Find where the given text appears and provide that cell's center as [x, y] coordinate. 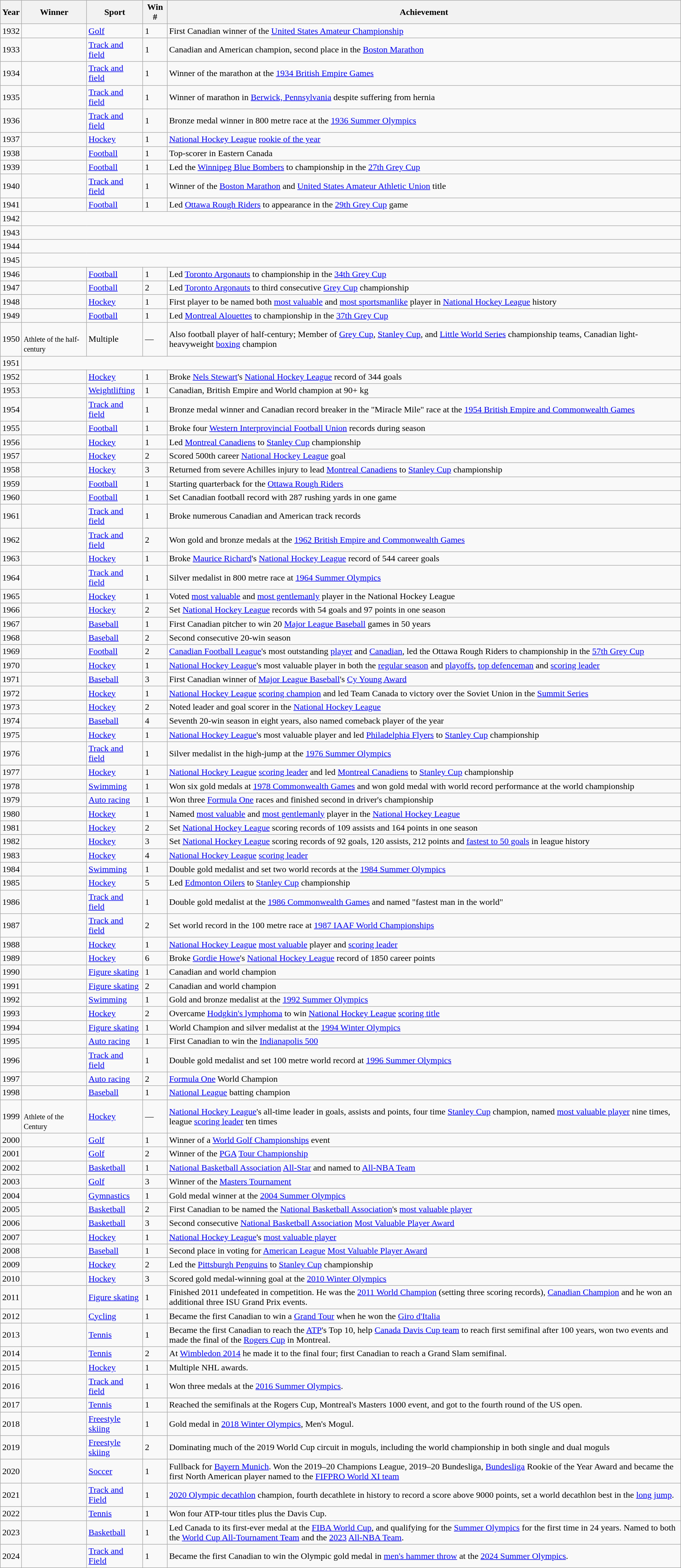
Reached the semifinals at the Rogers Cup, Montreal's Masters 1000 event, and got to the fourth round of the US open. [424, 1405]
Top-scorer in Eastern Canada [424, 153]
2008 [11, 1251]
5 [155, 883]
Set world record in the 100 metre race at 1987 IAAF World Championships [424, 925]
1948 [11, 302]
1953 [11, 391]
Multiple [115, 339]
1983 [11, 855]
1975 [11, 735]
1934 [11, 74]
Broke Nels Stewart's National Hockey League record of 344 goals [424, 377]
Winner of the Masters Tournament [424, 1181]
1972 [11, 693]
1944 [11, 246]
1946 [11, 274]
1932 [11, 31]
Canadian and American champion, second place in the Boston Marathon [424, 50]
1965 [11, 596]
First Canadian winner of the United States Amateur Championship [424, 31]
Athlete of the Century [54, 1116]
Bronze medal winner in 800 metre race at the 1936 Summer Olympics [424, 121]
Overcame Hodgkin's lymphoma to win National Hockey League scoring title [424, 1014]
National Hockey League scoring champion and led Team Canada to victory over the Soviet Union in the Summit Series [424, 693]
2018 [11, 1424]
Soccer [115, 1471]
Seventh 20-win season in eight years, also named comeback player of the year [424, 721]
Won four ATP-tour titles plus the Davis Cup. [424, 1513]
Formula One World Champion [424, 1079]
Led Edmonton Oilers to Stanley Cup championship [424, 883]
1999 [11, 1116]
1971 [11, 679]
Silver medalist in 800 metre race at 1964 Summer Olympics [424, 577]
Cycling [115, 1316]
National Basketball Association All-Star and named to All-NBA Team [424, 1168]
First player to be named both most valuable and most sportsmanlike player in National Hockey League history [424, 302]
Voted most valuable and most gentlemanly player in the National Hockey League [424, 596]
2010 [11, 1279]
Broke four Western Interprovincial Football Union records during season [424, 428]
National Hockey League scoring leader and led Montreal Canadiens to Stanley Cup championship [424, 772]
2024 [11, 1556]
1984 [11, 869]
1935 [11, 97]
1960 [11, 498]
Broke Maurice Richard's National Hockey League record of 544 career goals [424, 559]
2001 [11, 1154]
Winner of marathon in Berwick, Pennsylvania despite suffering from hernia [424, 97]
National Hockey League scoring leader [424, 855]
1936 [11, 121]
Gold medal in 2018 Winter Olympics, Men's Mogul. [424, 1424]
1956 [11, 442]
Year [11, 12]
Led the Winnipeg Blue Bombers to championship in the 27th Grey Cup [424, 167]
1939 [11, 167]
1959 [11, 484]
World Champion and silver medalist at the 1994 Winter Olympics [424, 1027]
6 [155, 958]
1964 [11, 577]
1991 [11, 986]
Silver medalist in the high-jump at the 1976 Summer Olympics [424, 753]
Sport [115, 12]
First Canadian to be named the National Basketball Association's most valuable player [424, 1209]
1988 [11, 944]
1933 [11, 50]
Gold medal winner at the 2004 Summer Olympics [424, 1195]
1951 [11, 363]
2022 [11, 1513]
2007 [11, 1237]
2009 [11, 1265]
National Hockey League's most valuable player and led Philadelphia Flyers to Stanley Cup championship [424, 735]
1978 [11, 786]
2005 [11, 1209]
1993 [11, 1014]
1941 [11, 205]
1957 [11, 456]
Athlete of the half-century [54, 339]
1969 [11, 652]
1995 [11, 1041]
2019 [11, 1447]
1990 [11, 972]
1996 [11, 1060]
Led Montreal Alouettes to championship in the 37th Grey Cup [424, 316]
1950 [11, 339]
1961 [11, 516]
National Hockey League's most valuable player [424, 1237]
2020 [11, 1471]
1958 [11, 470]
1949 [11, 316]
Scored 500th career National Hockey League goal [424, 456]
1967 [11, 624]
First Canadian winner of Major League Baseball's Cy Young Award [424, 679]
2000 [11, 1140]
Led the Pittsburgh Penguins to Stanley Cup championship [424, 1265]
Broke Gordie Howe's National Hockey League record of 1850 career points [424, 958]
Double gold medalist and set 100 metre world record at 1996 Summer Olympics [424, 1060]
Named most valuable and most gentlemanly player in the National Hockey League [424, 814]
2006 [11, 1223]
2020 Olympic decathlon champion, fourth decathlete in history to record a score above 9000 points, set a world decathlon best in the long jump. [424, 1494]
1970 [11, 665]
Led Montreal Canadiens to Stanley Cup championship [424, 442]
1952 [11, 377]
Winner of the PGA Tour Championship [424, 1154]
1981 [11, 828]
2004 [11, 1195]
1997 [11, 1079]
Gold and bronze medalist at the 1992 Summer Olympics [424, 1000]
Set National Hockey League scoring records of 109 assists and 164 points in one season [424, 828]
1947 [11, 288]
Winner of the marathon at the 1934 British Empire Games [424, 74]
1987 [11, 925]
2013 [11, 1335]
1962 [11, 540]
Won three Formula One races and finished second in driver's championship [424, 800]
1977 [11, 772]
1982 [11, 842]
Broke numerous Canadian and American track records [424, 516]
1966 [11, 610]
1980 [11, 814]
Double gold medalist and set two world records at the 1984 Summer Olympics [424, 869]
1942 [11, 218]
Set National Hockey League records with 54 goals and 97 points in one season [424, 610]
1945 [11, 260]
Bronze medal winner and Canadian record breaker in the "Miracle Mile" race at the 1954 British Empire and Commonwealth Games [424, 409]
Led Toronto Argonauts to third consecutive Grey Cup championship [424, 288]
Winner of a World Golf Championships event [424, 1140]
First Canadian to win the Indianapolis 500 [424, 1041]
Second consecutive 20-win season [424, 638]
2021 [11, 1494]
1994 [11, 1027]
1986 [11, 902]
Multiple NHL awards. [424, 1367]
Canadian Football League's most outstanding player and Canadian, led the Ottawa Rough Riders to championship in the 57th Grey Cup [424, 652]
1954 [11, 409]
Second consecutive National Basketball Association Most Valuable Player Award [424, 1223]
Canadian, British Empire and World champion at 90+ kg [424, 391]
2016 [11, 1386]
1955 [11, 428]
1963 [11, 559]
1968 [11, 638]
Winner of the Boston Marathon and United States Amateur Athletic Union title [424, 186]
1976 [11, 753]
Won three medals at the 2016 Summer Olympics. [424, 1386]
Weightlifting [115, 391]
Winner [54, 12]
Achievement [424, 12]
National Hockey League rookie of the year [424, 139]
Led Ottawa Rough Riders to appearance in the 29th Grey Cup game [424, 205]
1938 [11, 153]
Dominating much of the 2019 World Cup circuit in moguls, including the world championship in both single and dual moguls [424, 1447]
2017 [11, 1405]
1974 [11, 721]
Win # [155, 12]
1989 [11, 958]
Won six gold medals at 1978 Commonwealth Games and won gold medal with world record performance at the world championship [424, 786]
Noted leader and goal scorer in the National Hockey League [424, 707]
1973 [11, 707]
Led Toronto Argonauts to championship in the 34th Grey Cup [424, 274]
National Hockey League most valuable player and scoring leader [424, 944]
Double gold medalist at the 1986 Commonwealth Games and named "fastest man in the world" [424, 902]
1985 [11, 883]
1998 [11, 1093]
1992 [11, 1000]
Scored gold medal-winning goal at the 2010 Winter Olympics [424, 1279]
Became the first Canadian to win the Olympic gold medal in men's hammer throw at the 2024 Summer Olympics. [424, 1556]
Returned from severe Achilles injury to lead Montreal Canadiens to Stanley Cup championship [424, 470]
1940 [11, 186]
Won gold and bronze medals at the 1962 British Empire and Commonwealth Games [424, 540]
At Wimbledon 2014 he made it to the final four; first Canadian to reach a Grand Slam semifinal. [424, 1354]
Set National Hockey League scoring records of 92 goals, 120 assists, 212 points and fastest to 50 goals in league history [424, 842]
2003 [11, 1181]
2014 [11, 1354]
National League batting champion [424, 1093]
1943 [11, 233]
Starting quarterback for the Ottawa Rough Riders [424, 484]
1937 [11, 139]
Became the first Canadian to win a Grand Tour when he won the Giro d'Italia [424, 1316]
National Hockey League's most valuable player in both the regular season and playoffs, top defenceman and scoring leader [424, 665]
Gymnastics [115, 1195]
2012 [11, 1316]
1979 [11, 800]
2002 [11, 1168]
2015 [11, 1367]
Set Canadian football record with 287 rushing yards in one game [424, 498]
First Canadian pitcher to win 20 Major League Baseball games in 50 years [424, 624]
Second place in voting for American League Most Valuable Player Award [424, 1251]
2011 [11, 1297]
2023 [11, 1532]
